Detect which cell encompasses the target text, then output its [X, Y] center coordinate. 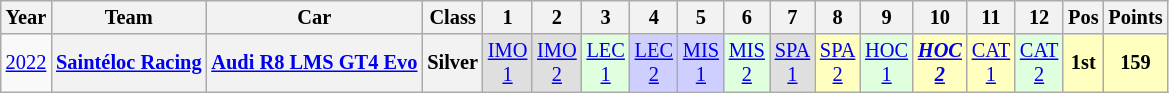
Class [452, 17]
10 [940, 17]
IMO2 [556, 63]
SPA1 [792, 63]
LEC1 [606, 63]
HOC2 [940, 63]
7 [792, 17]
1st [1083, 63]
12 [1039, 17]
Saintéloc Racing [128, 63]
2022 [26, 63]
CAT1 [991, 63]
Points [1135, 17]
HOC1 [886, 63]
6 [747, 17]
CAT2 [1039, 63]
Team [128, 17]
3 [606, 17]
5 [701, 17]
Year [26, 17]
SPA2 [838, 63]
MIS1 [701, 63]
8 [838, 17]
9 [886, 17]
Pos [1083, 17]
Silver [452, 63]
159 [1135, 63]
1 [508, 17]
Audi R8 LMS GT4 Evo [314, 63]
LEC2 [654, 63]
Car [314, 17]
IMO1 [508, 63]
2 [556, 17]
11 [991, 17]
4 [654, 17]
MIS2 [747, 63]
